Extract the [X, Y] coordinate from the center of the cell holding the provided text.  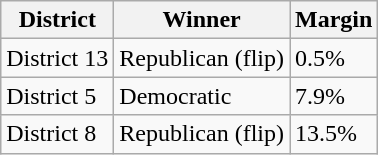
District 5 [58, 96]
Margin [334, 20]
13.5% [334, 134]
District 8 [58, 134]
District 13 [58, 58]
Winner [202, 20]
District [58, 20]
Democratic [202, 96]
7.9% [334, 96]
0.5% [334, 58]
